Provide the (X, Y) coordinate of the cell's center where the given text is located.  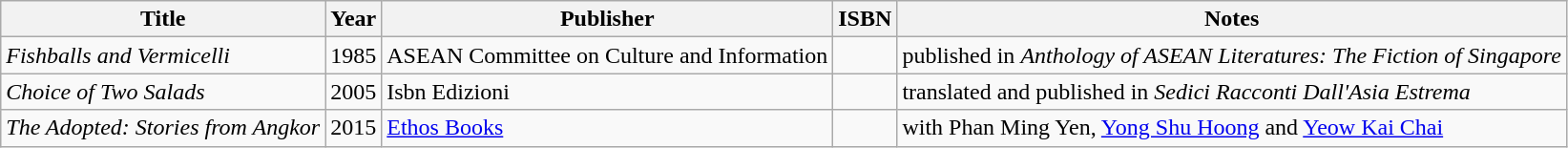
Choice of Two Salads (163, 92)
ISBN (865, 19)
Ethos Books (607, 128)
2005 (353, 92)
2015 (353, 128)
The Adopted: Stories from Angkor (163, 128)
Fishballs and Vermicelli (163, 55)
ASEAN Committee on Culture and Information (607, 55)
Isbn Edizioni (607, 92)
translated and published in Sedici Racconti Dall'Asia Estrema (1231, 92)
1985 (353, 55)
Year (353, 19)
with Phan Ming Yen, Yong Shu Hoong and Yeow Kai Chai (1231, 128)
Publisher (607, 19)
published in Anthology of ASEAN Literatures: The Fiction of Singapore (1231, 55)
Notes (1231, 19)
Title (163, 19)
